Pinpoint the cell where the given text exists, returning its [x, y] midpoint coordinate. 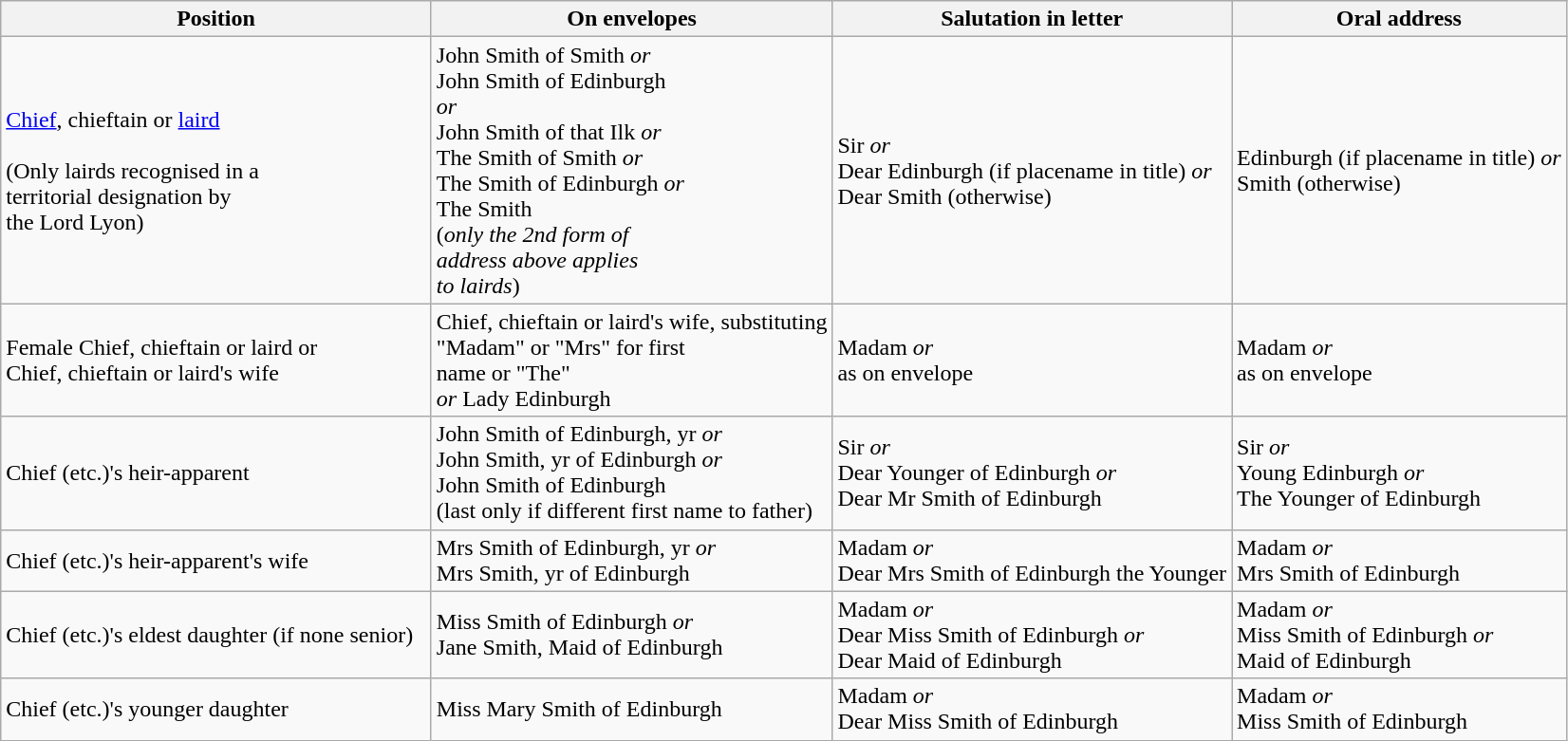
Miss Mary Smith of Edinburgh [632, 710]
John Smith of Edinburgh, yr orJohn Smith, yr of Edinburgh orJohn Smith of Edinburgh(last only if different first name to father) [632, 472]
Chief, chieftain or laird(Only lairds recognised in aterritorial designation bythe Lord Lyon) [216, 171]
Female Chief, chieftain or laird orChief, chieftain or laird's wife [216, 361]
Sir orDear Younger of Edinburgh orDear Mr Smith of Edinburgh [1033, 472]
Madam orMiss Smith of Edinburgh [1399, 710]
Chief (etc.)'s heir-apparent [216, 472]
Madam orMrs Smith of Edinburgh [1399, 560]
Chief (etc.)'s younger daughter [216, 710]
Chief (etc.)'s heir-apparent's wife [216, 560]
Position [216, 19]
Mrs Smith of Edinburgh, yr orMrs Smith, yr of Edinburgh [632, 560]
Sir orYoung Edinburgh orThe Younger of Edinburgh [1399, 472]
Salutation in letter [1033, 19]
Sir orDear Edinburgh (if placename in title) orDear Smith (otherwise) [1033, 171]
Miss Smith of Edinburgh orJane Smith, Maid of Edinburgh [632, 635]
On envelopes [632, 19]
Edinburgh (if placename in title) orSmith (otherwise) [1399, 171]
Madam orDear Miss Smith of Edinburgh [1033, 710]
Madam orDear Miss Smith of Edinburgh orDear Maid of Edinburgh [1033, 635]
Madam orDear Mrs Smith of Edinburgh the Younger [1033, 560]
Oral address [1399, 19]
Chief, chieftain or laird's wife, substituting"Madam" or "Mrs" for firstname or "The"or Lady Edinburgh [632, 361]
Chief (etc.)'s eldest daughter (if none senior) [216, 635]
Madam orMiss Smith of Edinburgh orMaid of Edinburgh [1399, 635]
